Extract the [X, Y] coordinate from the center of the cell holding the provided text.  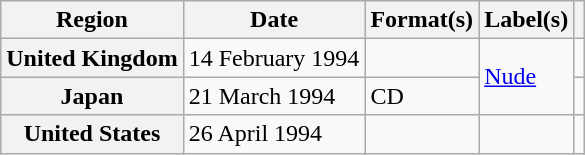
Format(s) [422, 20]
21 March 1994 [274, 96]
Date [274, 20]
Japan [92, 96]
14 February 1994 [274, 58]
Nude [526, 77]
United States [92, 134]
26 April 1994 [274, 134]
Label(s) [526, 20]
Region [92, 20]
United Kingdom [92, 58]
CD [422, 96]
